Return the [X, Y] coordinate for the center point of the cell that contains the specified text.  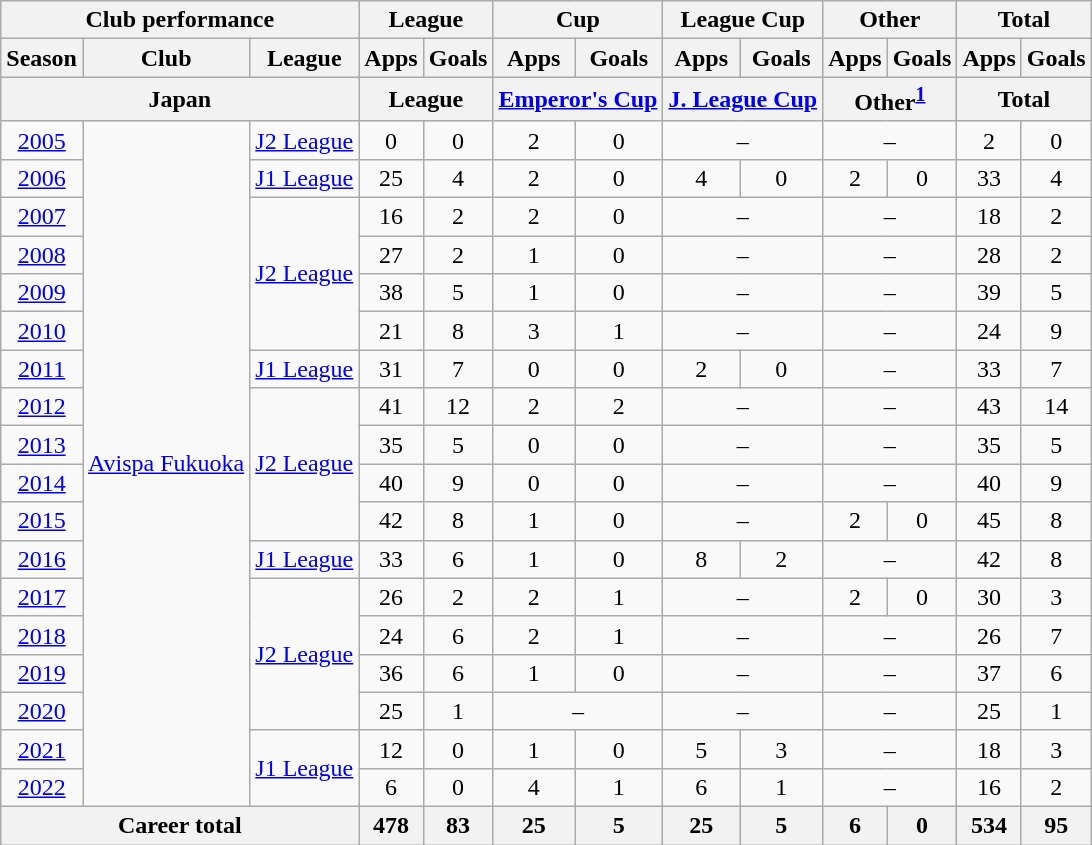
League Cup [743, 20]
36 [391, 673]
2012 [42, 407]
478 [391, 826]
Avispa Fukuoka [166, 464]
83 [458, 826]
2008 [42, 255]
Other [890, 20]
41 [391, 407]
Season [42, 58]
39 [989, 293]
14 [1056, 407]
2016 [42, 559]
27 [391, 255]
Emperor's Cup [578, 100]
38 [391, 293]
2020 [42, 711]
2022 [42, 787]
J. League Cup [743, 100]
2009 [42, 293]
21 [391, 331]
Club [166, 58]
28 [989, 255]
2014 [42, 483]
534 [989, 826]
2013 [42, 445]
2007 [42, 217]
30 [989, 597]
2021 [42, 749]
2010 [42, 331]
31 [391, 369]
Cup [578, 20]
2005 [42, 140]
2006 [42, 178]
2015 [42, 521]
Club performance [180, 20]
2017 [42, 597]
Other1 [890, 100]
Career total [180, 826]
43 [989, 407]
2011 [42, 369]
37 [989, 673]
2018 [42, 635]
95 [1056, 826]
2019 [42, 673]
Japan [180, 100]
45 [989, 521]
